Search for the cell housing the specified text and yield its [X, Y] center coordinate. 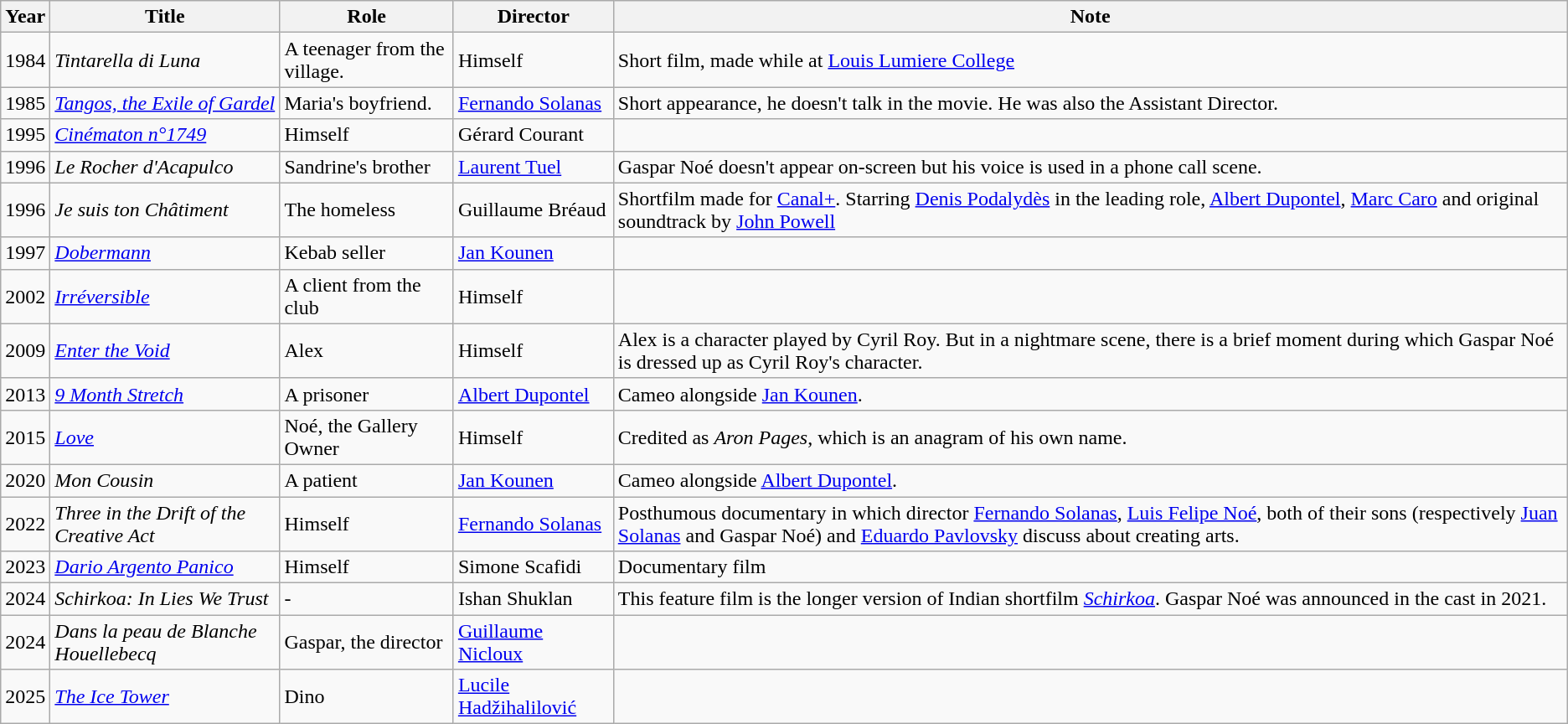
Documentary film [1091, 567]
Gérard Courant [533, 135]
1997 [25, 253]
Lucile Hadžihalilović [533, 697]
2002 [25, 297]
Dans la peau de Blanche Houellebecq [165, 642]
Gaspar, the director [367, 642]
Schirkoa: In Lies We Trust [165, 599]
Cameo alongside Albert Dupontel. [1091, 480]
Year [25, 17]
Laurent Tuel [533, 167]
A patient [367, 480]
Dario Argento Panico [165, 567]
A prisoner [367, 394]
Title [165, 17]
Guillaume Nicloux [533, 642]
Alex [367, 350]
Le Rocher d'Acapulco [165, 167]
2020 [25, 480]
9 Month Stretch [165, 394]
Short film, made while at Louis Lumiere College [1091, 60]
Enter the Void [165, 350]
Kebab seller [367, 253]
This feature film is the longer version of Indian shortfilm Schirkoa. Gaspar Noé was announced in the cast in 2021. [1091, 599]
Dobermann [165, 253]
The Ice Tower [165, 697]
Three in the Drift of the Creative Act [165, 523]
Irréversible [165, 297]
Credited as Aron Pages, which is an anagram of his own name. [1091, 437]
Role [367, 17]
Albert Dupontel [533, 394]
Guillaume Bréaud [533, 209]
2025 [25, 697]
2023 [25, 567]
Gaspar Noé doesn't appear on-screen but his voice is used in a phone call scene. [1091, 167]
Sandrine's brother [367, 167]
Director [533, 17]
Je suis ton Châtiment [165, 209]
Note [1091, 17]
Tintarella di Luna [165, 60]
Mon Cousin [165, 480]
Cinématon n°1749 [165, 135]
2013 [25, 394]
Tangos, the Exile of Gardel [165, 103]
2015 [25, 437]
2022 [25, 523]
1995 [25, 135]
1984 [25, 60]
The homeless [367, 209]
Cameo alongside Jan Kounen. [1091, 394]
A client from the club [367, 297]
- [367, 599]
Shortfilm made for Canal+. Starring Denis Podalydès in the leading role, Albert Dupontel, Marc Caro and original soundtrack by John Powell [1091, 209]
Short appearance, he doesn't talk in the movie. He was also the Assistant Director. [1091, 103]
Maria's boyfriend. [367, 103]
A teenager from the village. [367, 60]
1985 [25, 103]
Simone Scafidi [533, 567]
Ishan Shuklan [533, 599]
Love [165, 437]
Dino [367, 697]
2009 [25, 350]
Noé, the Gallery Owner [367, 437]
